Determine the (X, Y) coordinate at the center of the cell enclosing the given text.  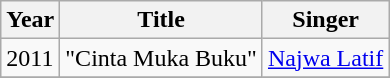
Year (30, 20)
Title (162, 20)
Singer (325, 20)
2011 (30, 58)
"Cinta Muka Buku" (162, 58)
Najwa Latif (325, 58)
